Output the (x, y) coordinate of the center of the cell containing the given text.  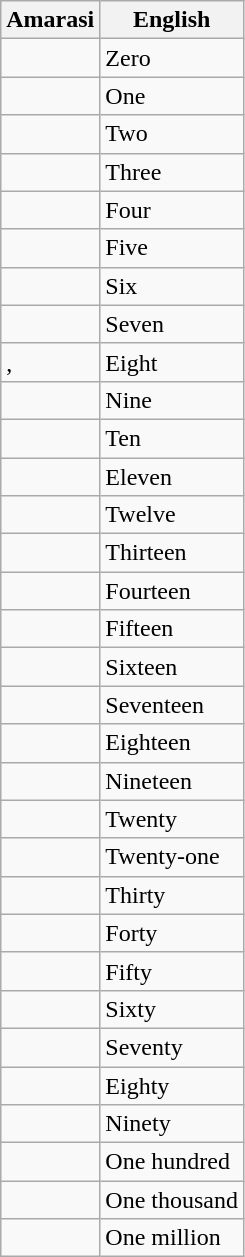
One hundred (172, 1162)
Seventeen (172, 705)
English (172, 20)
Thirteen (172, 553)
Nineteen (172, 781)
Eighteen (172, 743)
Sixty (172, 1009)
One thousand (172, 1200)
Three (172, 172)
Ten (172, 438)
Five (172, 248)
Fourteen (172, 591)
One (172, 96)
Two (172, 134)
Twenty-one (172, 857)
Four (172, 210)
, (50, 362)
Seventy (172, 1047)
Eighty (172, 1085)
Zero (172, 58)
Nine (172, 400)
Ninety (172, 1124)
Thirty (172, 895)
Forty (172, 933)
Eleven (172, 477)
Fifty (172, 971)
Twelve (172, 515)
Eight (172, 362)
Amarasi (50, 20)
Seven (172, 324)
Twenty (172, 819)
Fifteen (172, 629)
Six (172, 286)
Sixteen (172, 667)
One million (172, 1238)
